Pinpoint the cell where the given text exists, returning its (X, Y) midpoint coordinate. 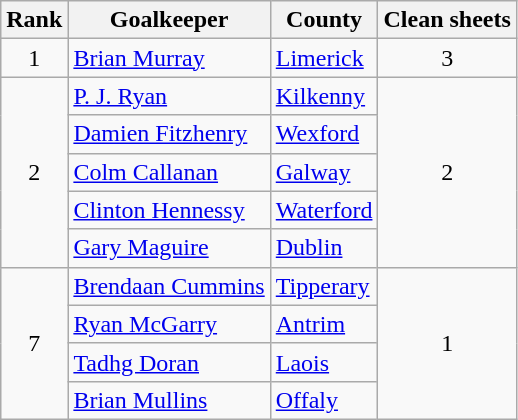
Kilkenny (324, 96)
Gary Maguire (169, 248)
County (324, 20)
3 (447, 58)
Antrim (324, 324)
Clinton Hennessy (169, 210)
Damien Fitzhenry (169, 134)
Galway (324, 172)
Ryan McGarry (169, 324)
Tipperary (324, 286)
7 (34, 343)
P. J. Ryan (169, 96)
Tadhg Doran (169, 362)
Brian Murray (169, 58)
Dublin (324, 248)
Laois (324, 362)
Goalkeeper (169, 20)
Brendaan Cummins (169, 286)
Brian Mullins (169, 400)
Limerick (324, 58)
Colm Callanan (169, 172)
Rank (34, 20)
Offaly (324, 400)
Clean sheets (447, 20)
Wexford (324, 134)
Waterford (324, 210)
